Return [x, y] of the center of cell containing provided text 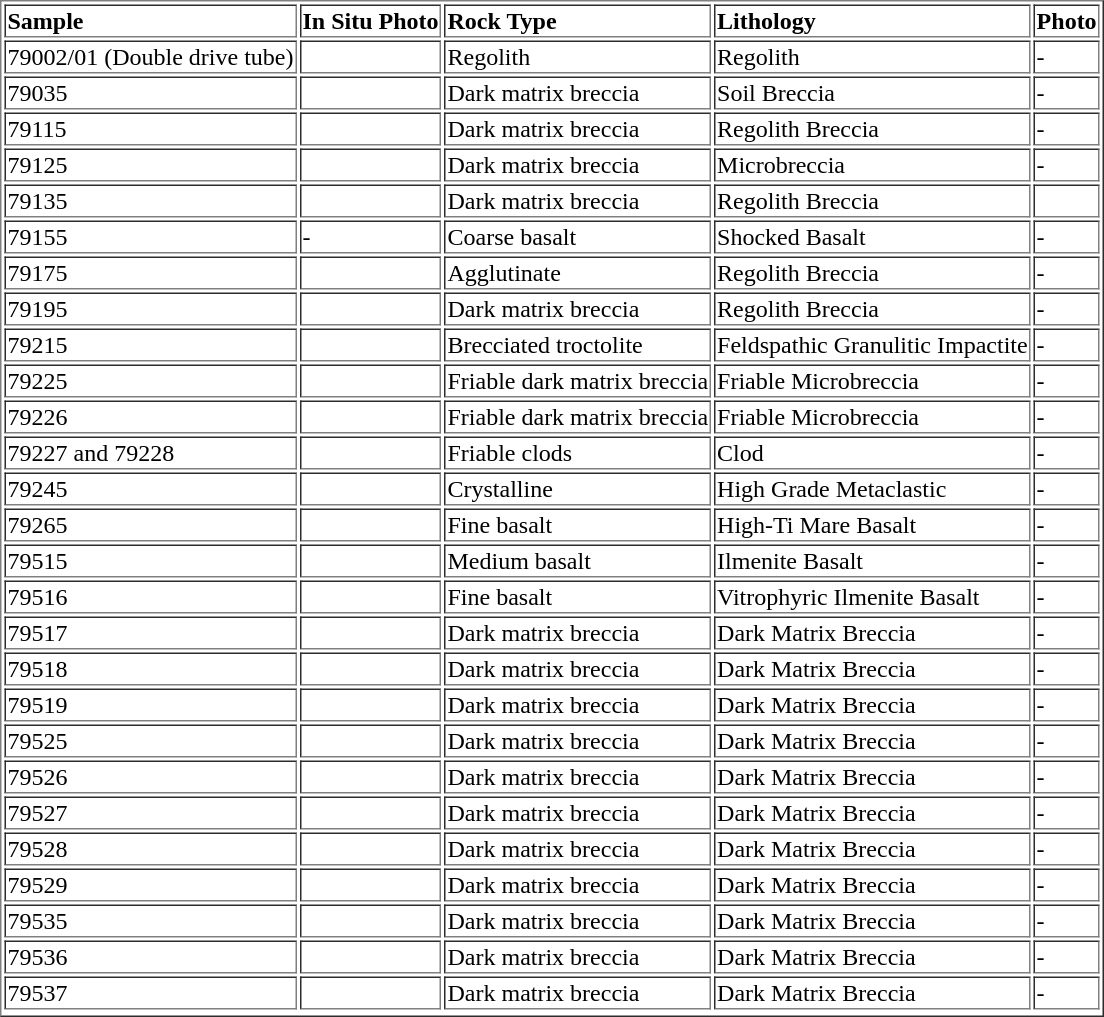
79518 [150, 668]
Microbreccia [872, 164]
Soil Breccia [872, 92]
79537 [150, 992]
79525 [150, 740]
79215 [150, 344]
Agglutinate [578, 272]
High-Ti Mare Basalt [872, 524]
High Grade Metaclastic [872, 488]
Ilmenite Basalt [872, 560]
79528 [150, 848]
Friable clods [578, 452]
79135 [150, 200]
Feldspathic Granulitic Impactite [872, 344]
Coarse basalt [578, 236]
79226 [150, 416]
79002/01 (Double drive tube) [150, 56]
79125 [150, 164]
79225 [150, 380]
Vitrophyric Ilmenite Basalt [872, 596]
Brecciated troctolite [578, 344]
Clod [872, 452]
79536 [150, 956]
Photo [1067, 20]
Rock Type [578, 20]
79195 [150, 308]
79265 [150, 524]
Shocked Basalt [872, 236]
Medium basalt [578, 560]
79155 [150, 236]
79519 [150, 704]
Lithology [872, 20]
79227 and 79228 [150, 452]
79515 [150, 560]
79517 [150, 632]
79115 [150, 128]
79035 [150, 92]
79529 [150, 884]
79516 [150, 596]
Sample [150, 20]
79526 [150, 776]
In Situ Photo [370, 20]
79245 [150, 488]
79175 [150, 272]
79527 [150, 812]
79535 [150, 920]
Crystalline [578, 488]
